Return the [x, y] coordinate for the center point of the cell that contains the specified text.  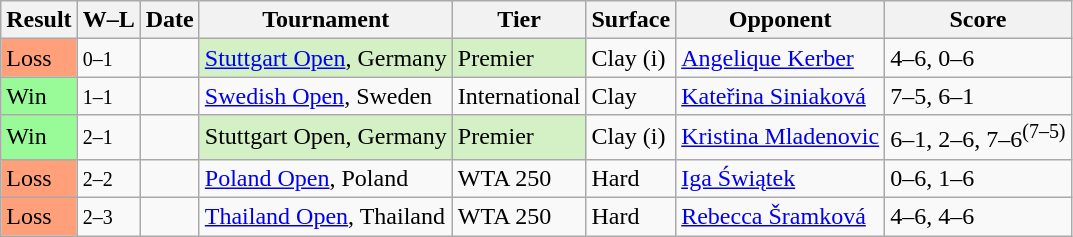
Result [39, 20]
Swedish Open, Sweden [326, 96]
0–6, 1–6 [978, 178]
1–1 [108, 96]
Clay [631, 96]
6–1, 2–6, 7–6(7–5) [978, 138]
4–6, 4–6 [978, 217]
Surface [631, 20]
2–3 [108, 217]
0–1 [108, 58]
Poland Open, Poland [326, 178]
Score [978, 20]
W–L [108, 20]
4–6, 0–6 [978, 58]
International [519, 96]
Thailand Open, Thailand [326, 217]
Tournament [326, 20]
2–1 [108, 138]
Date [170, 20]
Tier [519, 20]
7–5, 6–1 [978, 96]
Opponent [780, 20]
Kristina Mladenovic [780, 138]
Rebecca Šramková [780, 217]
Iga Świątek [780, 178]
Angelique Kerber [780, 58]
Kateřina Siniaková [780, 96]
2–2 [108, 178]
